Output the [x, y] coordinate of the center of the cell containing the given text.  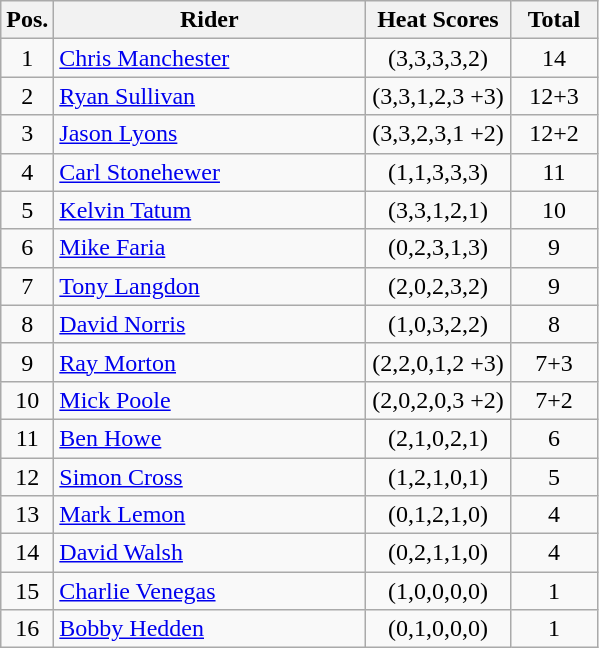
Rider [210, 20]
Jason Lyons [210, 134]
3 [28, 134]
Mike Faria [210, 248]
(1,0,3,2,2) [438, 324]
Kelvin Tatum [210, 210]
Mick Poole [210, 400]
Pos. [28, 20]
7+3 [554, 362]
16 [28, 629]
(0,1,0,0,0) [438, 629]
Ben Howe [210, 438]
12+2 [554, 134]
(2,0,2,0,3 +2) [438, 400]
(1,2,1,0,1) [438, 477]
(0,2,1,1,0) [438, 553]
12 [28, 477]
Total [554, 20]
(3,3,3,3,2) [438, 58]
Carl Stonehewer [210, 172]
15 [28, 591]
7+2 [554, 400]
(0,1,2,1,0) [438, 515]
Ryan Sullivan [210, 96]
Bobby Hedden [210, 629]
Simon Cross [210, 477]
(2,0,2,3,2) [438, 286]
7 [28, 286]
(0,2,3,1,3) [438, 248]
(3,3,1,2,3 +3) [438, 96]
(2,2,0,1,2 +3) [438, 362]
(1,0,0,0,0) [438, 591]
13 [28, 515]
(3,3,2,3,1 +2) [438, 134]
Ray Morton [210, 362]
12+3 [554, 96]
2 [28, 96]
Mark Lemon [210, 515]
Tony Langdon [210, 286]
Chris Manchester [210, 58]
Charlie Venegas [210, 591]
(1,1,3,3,3) [438, 172]
Heat Scores [438, 20]
David Walsh [210, 553]
(2,1,0,2,1) [438, 438]
(3,3,1,2,1) [438, 210]
David Norris [210, 324]
